From the cell containing the given text, extract its center point as (X, Y) coordinate. 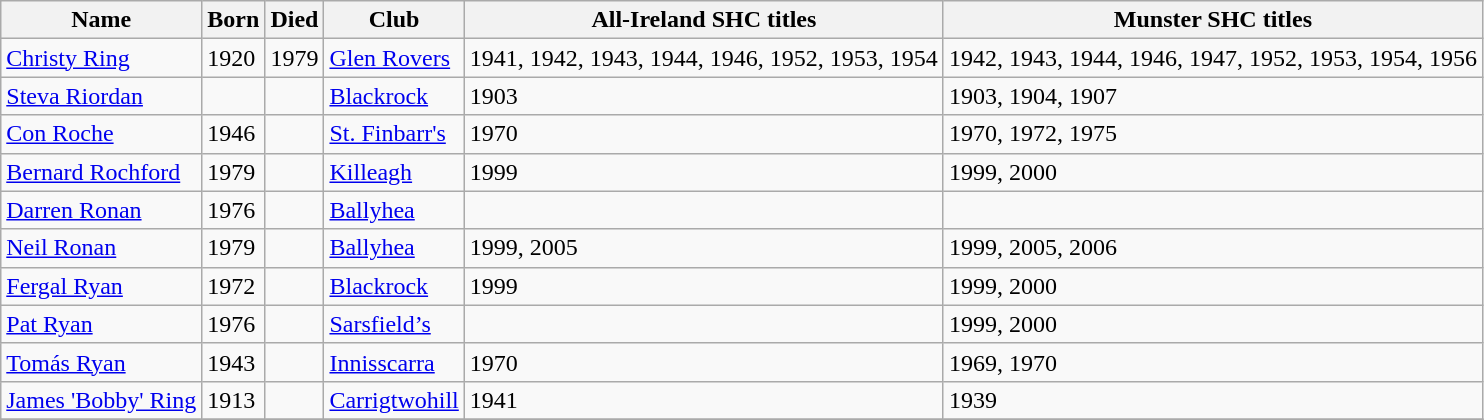
Killeagh (394, 172)
1969, 1970 (1212, 362)
All-Ireland SHC titles (704, 20)
Born (234, 20)
1903, 1904, 1907 (1212, 96)
Darren Ronan (102, 210)
Bernard Rochford (102, 172)
Neil Ronan (102, 248)
1920 (234, 58)
1939 (1212, 400)
Fergal Ryan (102, 286)
St. Finbarr's (394, 134)
Club (394, 20)
1999, 2005 (704, 248)
Name (102, 20)
Carrigtwohill (394, 400)
Innisscarra (394, 362)
Munster SHC titles (1212, 20)
Sarsfield’s (394, 324)
Died (294, 20)
Con Roche (102, 134)
Christy Ring (102, 58)
1970, 1972, 1975 (1212, 134)
1903 (704, 96)
Tomás Ryan (102, 362)
1913 (234, 400)
1972 (234, 286)
1942, 1943, 1944, 1946, 1947, 1952, 1953, 1954, 1956 (1212, 58)
1946 (234, 134)
1941, 1942, 1943, 1944, 1946, 1952, 1953, 1954 (704, 58)
James 'Bobby' Ring (102, 400)
1999, 2005, 2006 (1212, 248)
Pat Ryan (102, 324)
Glen Rovers (394, 58)
1943 (234, 362)
Steva Riordan (102, 96)
1941 (704, 400)
